Scan for the cell matching the given text and deliver its (X, Y) coordinate at center. 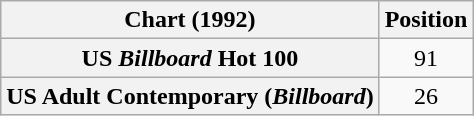
US Adult Contemporary (Billboard) (190, 96)
Chart (1992) (190, 20)
26 (426, 96)
US Billboard Hot 100 (190, 58)
Position (426, 20)
91 (426, 58)
